Search for the cell housing the specified text and yield its [x, y] center coordinate. 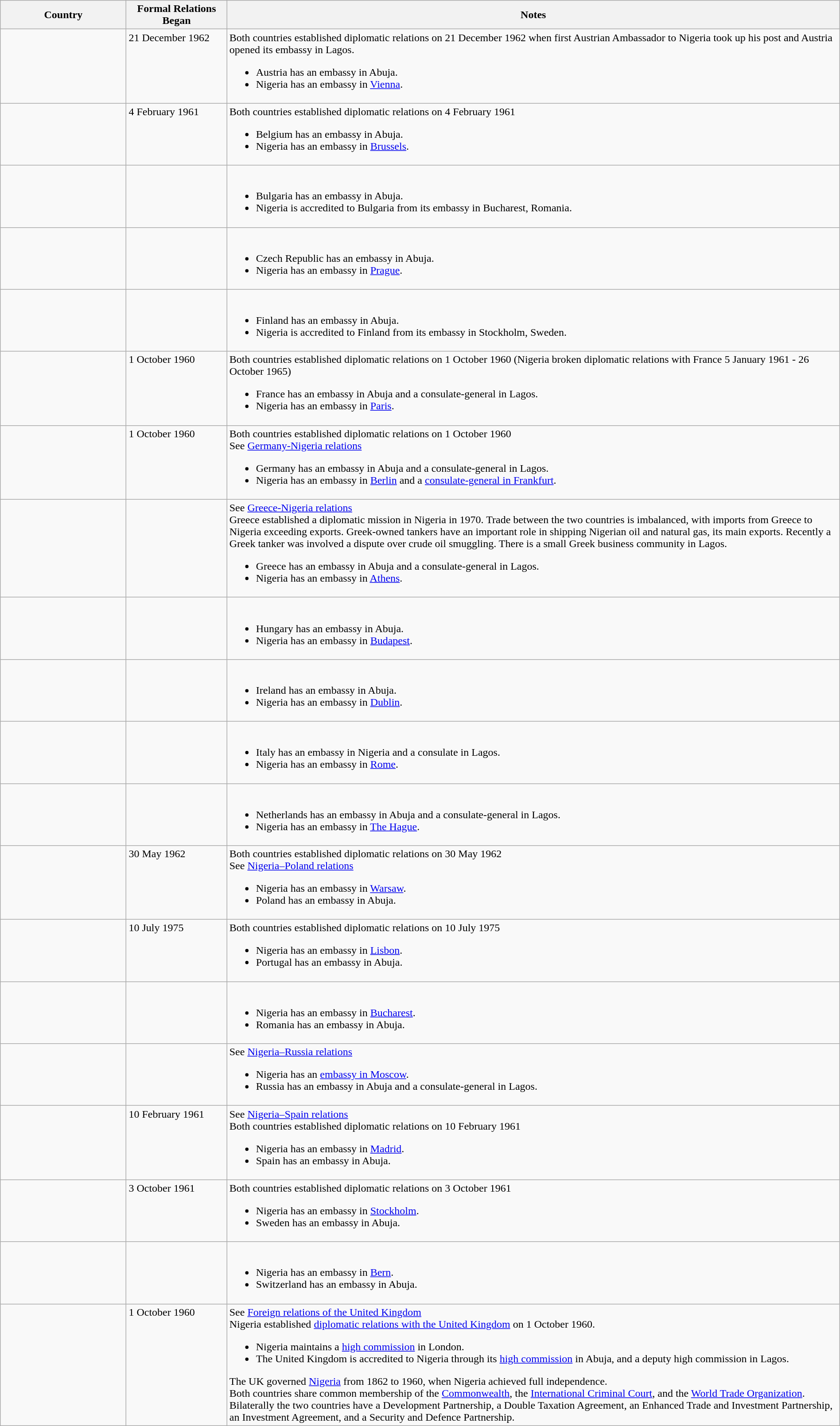
Nigeria has an embassy in Bucharest.Romania has an embassy in Abuja. [533, 1013]
Formal Relations Began [176, 15]
Czech Republic has an embassy in Abuja.Nigeria has an embassy in Prague. [533, 258]
3 October 1961 [176, 1211]
10 July 1975 [176, 951]
30 May 1962 [176, 882]
Both countries established diplomatic relations on 10 July 1975Nigeria has an embassy in Lisbon.Portugal has an embassy in Abuja. [533, 951]
Notes [533, 15]
Finland has an embassy in Abuja.Nigeria is accredited to Finland from its embassy in Stockholm, Sweden. [533, 320]
Both countries established diplomatic relations on 4 February 1961Belgium has an embassy in Abuja.Nigeria has an embassy in Brussels. [533, 134]
Country [63, 15]
Ireland has an embassy in Abuja.Nigeria has an embassy in Dublin. [533, 690]
4 February 1961 [176, 134]
Bulgaria has an embassy in Abuja.Nigeria is accredited to Bulgaria from its embassy in Bucharest, Romania. [533, 196]
Hungary has an embassy in Abuja.Nigeria has an embassy in Budapest. [533, 628]
Both countries established diplomatic relations on 3 October 1961Nigeria has an embassy in Stockholm.Sweden has an embassy in Abuja. [533, 1211]
10 February 1961 [176, 1143]
Netherlands has an embassy in Abuja and a consulate-general in Lagos.Nigeria has an embassy in The Hague. [533, 814]
See Nigeria–Russia relationsNigeria has an embassy in Moscow.Russia has an embassy in Abuja and a consulate-general in Lagos. [533, 1075]
Italy has an embassy in Nigeria and a consulate in Lagos.Nigeria has an embassy in Rome. [533, 752]
21 December 1962 [176, 66]
Nigeria has an embassy in Bern.Switzerland has an embassy in Abuja. [533, 1273]
